Search for the cell housing the specified text and yield its [x, y] center coordinate. 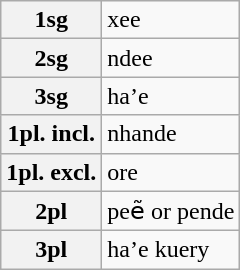
nhande [171, 134]
2sg [52, 58]
3sg [52, 96]
peẽ or pende [171, 211]
1sg [52, 20]
ha’e kuery [171, 250]
ndee [171, 58]
2pl [52, 211]
3pl [52, 250]
xee [171, 20]
1pl. incl. [52, 134]
ore [171, 172]
1pl. excl. [52, 172]
ha’e [171, 96]
